Determine the [x, y] coordinate at the center of the cell enclosing the given text.  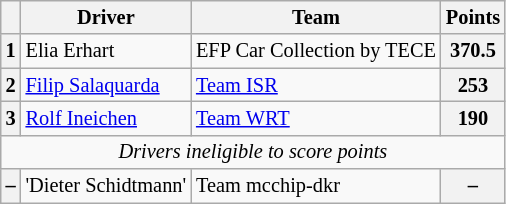
Drivers ineligible to score points [253, 152]
Team ISR [316, 85]
Driver [106, 17]
Filip Salaquarda [106, 85]
Rolf Ineichen [106, 118]
3 [11, 118]
1 [11, 51]
Team mcchip-dkr [316, 186]
Team WRT [316, 118]
Elia Erhart [106, 51]
Team [316, 17]
'Dieter Schidtmann' [106, 186]
EFP Car Collection by TECE [316, 51]
2 [11, 85]
Points [473, 17]
253 [473, 85]
190 [473, 118]
370.5 [473, 51]
